Search for the cell housing the specified text and yield its [x, y] center coordinate. 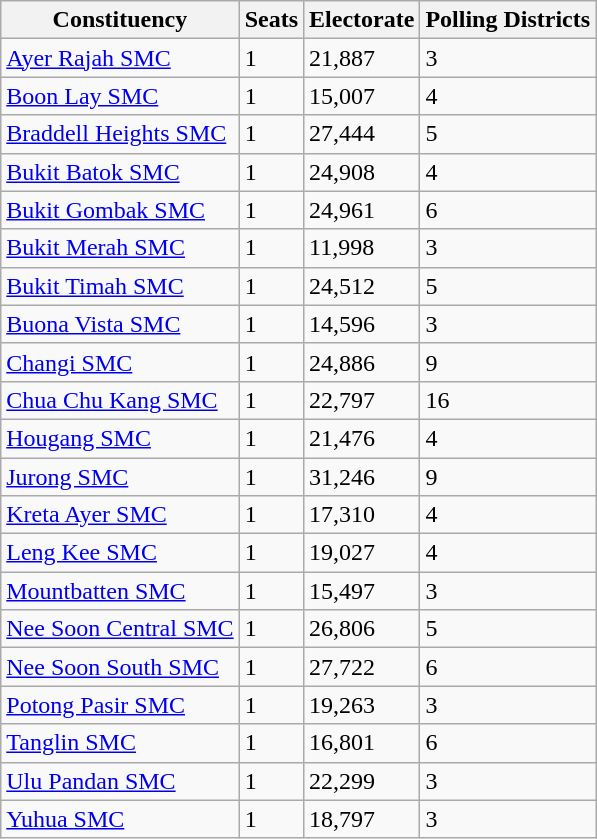
24,908 [362, 172]
Bukit Batok SMC [120, 172]
31,246 [362, 477]
26,806 [362, 629]
27,722 [362, 667]
19,027 [362, 553]
Polling Districts [508, 20]
19,263 [362, 705]
Yuhua SMC [120, 819]
Kreta Ayer SMC [120, 515]
11,998 [362, 248]
21,476 [362, 438]
Leng Kee SMC [120, 553]
Nee Soon Central SMC [120, 629]
Hougang SMC [120, 438]
16,801 [362, 743]
15,007 [362, 96]
15,497 [362, 591]
Bukit Gombak SMC [120, 210]
Seats [271, 20]
27,444 [362, 134]
Buona Vista SMC [120, 324]
Ulu Pandan SMC [120, 781]
22,299 [362, 781]
Potong Pasir SMC [120, 705]
16 [508, 400]
Electorate [362, 20]
17,310 [362, 515]
22,797 [362, 400]
14,596 [362, 324]
Constituency [120, 20]
Bukit Merah SMC [120, 248]
Chua Chu Kang SMC [120, 400]
Mountbatten SMC [120, 591]
18,797 [362, 819]
Ayer Rajah SMC [120, 58]
Nee Soon South SMC [120, 667]
24,886 [362, 362]
24,512 [362, 286]
Changi SMC [120, 362]
24,961 [362, 210]
Tanglin SMC [120, 743]
Bukit Timah SMC [120, 286]
Braddell Heights SMC [120, 134]
Boon Lay SMC [120, 96]
Jurong SMC [120, 477]
21,887 [362, 58]
